From the cell containing the given text, extract its center point as [x, y] coordinate. 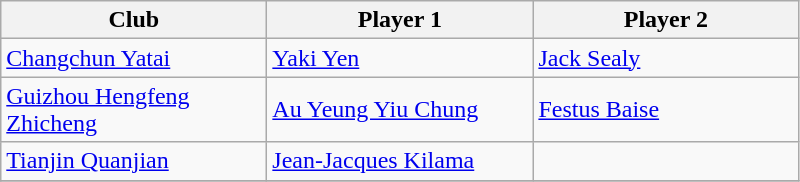
Player 2 [666, 20]
Club [134, 20]
Guizhou Hengfeng Zhicheng [134, 110]
Yaki Yen [400, 58]
Tianjin Quanjian [134, 161]
Jean-Jacques Kilama [400, 161]
Au Yeung Yiu Chung [400, 110]
Jack Sealy [666, 58]
Changchun Yatai [134, 58]
Festus Baise [666, 110]
Player 1 [400, 20]
